Search for the cell housing the specified text and yield its [x, y] center coordinate. 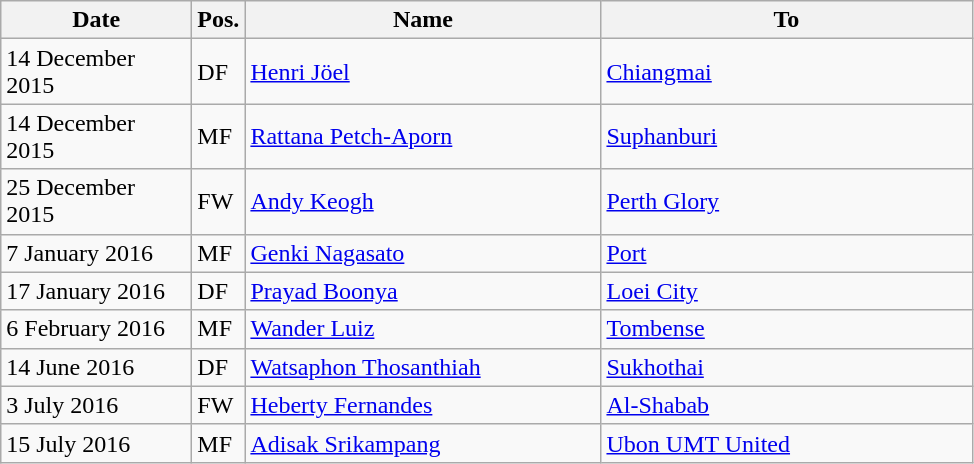
Rattana Petch-Aporn [423, 136]
6 February 2016 [96, 329]
Al-Shabab [786, 405]
17 January 2016 [96, 291]
Wander Luiz [423, 329]
Tombense [786, 329]
3 July 2016 [96, 405]
Adisak Srikampang [423, 443]
Henri Jöel [423, 72]
Suphanburi [786, 136]
7 January 2016 [96, 253]
Name [423, 20]
To [786, 20]
14 June 2016 [96, 367]
Watsaphon Thosanthiah [423, 367]
Loei City [786, 291]
15 July 2016 [96, 443]
Andy Keogh [423, 202]
25 December 2015 [96, 202]
Genki Nagasato [423, 253]
Heberty Fernandes [423, 405]
Date [96, 20]
Port [786, 253]
Prayad Boonya [423, 291]
Ubon UMT United [786, 443]
Sukhothai [786, 367]
Pos. [218, 20]
Perth Glory [786, 202]
Chiangmai [786, 72]
